Provide the [x, y] coordinate of the cell's center where the given text is located.  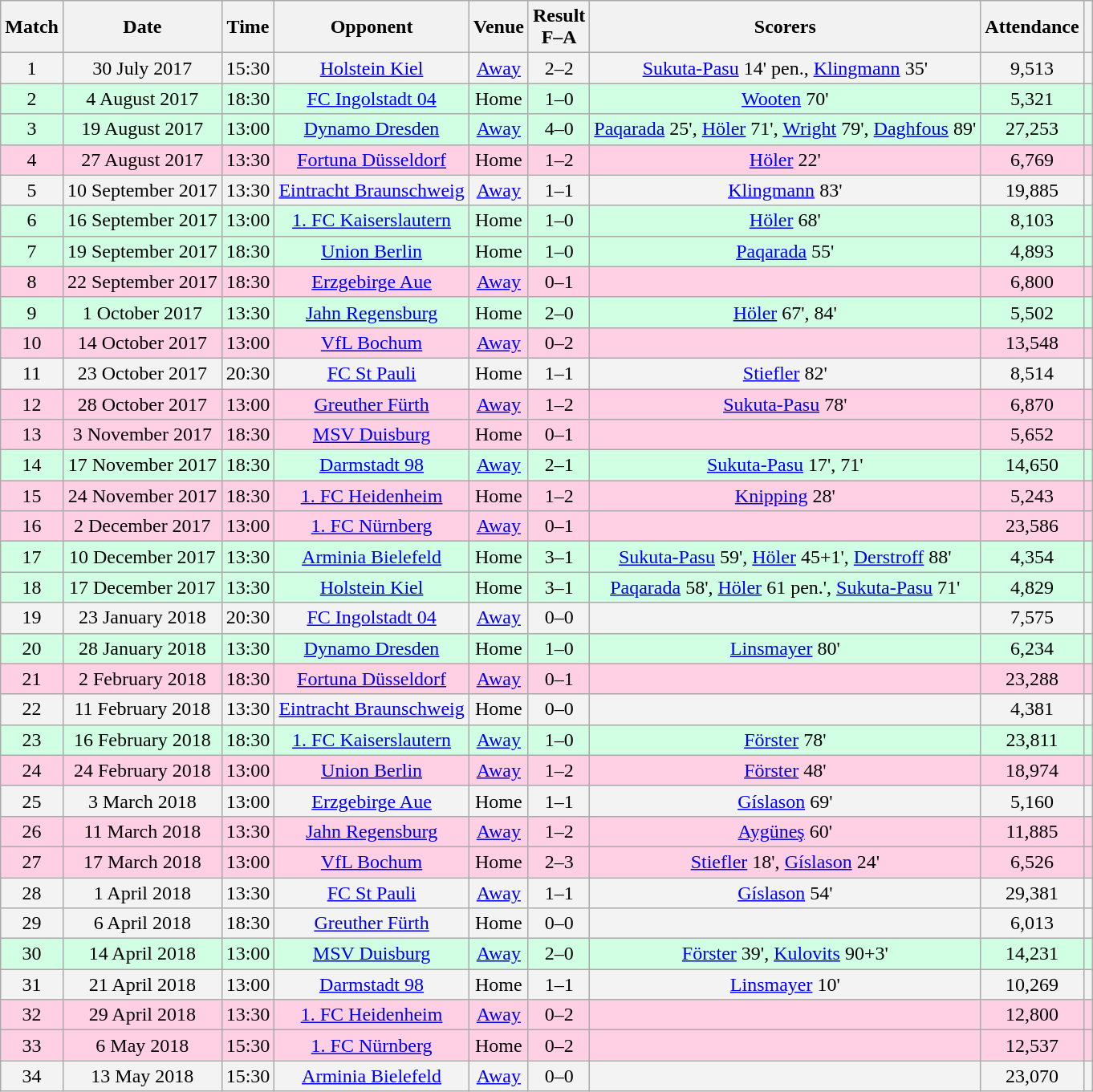
5 [32, 190]
3 November 2017 [142, 435]
24 [32, 770]
Höler 68' [785, 221]
28 October 2017 [142, 404]
6,769 [1032, 160]
10 December 2017 [142, 557]
1 April 2018 [142, 893]
18 [32, 587]
21 [32, 679]
10 [32, 343]
13 [32, 435]
6,526 [1032, 862]
Paqarada 58', Höler 61 pen.', Sukuta-Pasu 71' [785, 587]
5,160 [1032, 801]
27,253 [1032, 129]
Match [32, 27]
14,650 [1032, 465]
Förster 39', Kulovits 90+3' [785, 954]
10 September 2017 [142, 190]
19 [32, 618]
23,811 [1032, 740]
17 [32, 557]
23 October 2017 [142, 373]
2–3 [559, 862]
16 September 2017 [142, 221]
17 November 2017 [142, 465]
5,652 [1032, 435]
12,537 [1032, 1045]
Sukuta-Pasu 78' [785, 404]
17 December 2017 [142, 587]
30 July 2017 [142, 68]
13,548 [1032, 343]
Time [248, 27]
19,885 [1032, 190]
4,381 [1032, 709]
6,234 [1032, 648]
Knipping 28' [785, 496]
29 April 2018 [142, 1015]
8,514 [1032, 373]
27 August 2017 [142, 160]
6 April 2018 [142, 924]
12,800 [1032, 1015]
4 August 2017 [142, 99]
4–0 [559, 129]
12 [32, 404]
23 January 2018 [142, 618]
Scorers [785, 27]
22 [32, 709]
10,269 [1032, 984]
23 [32, 740]
23,288 [1032, 679]
5,243 [1032, 496]
Linsmayer 80' [785, 648]
29 [32, 924]
5,502 [1032, 312]
19 September 2017 [142, 251]
4,354 [1032, 557]
8 [32, 282]
22 September 2017 [142, 282]
23,586 [1032, 526]
Paqarada 55' [785, 251]
30 [32, 954]
Paqarada 25', Höler 71', Wright 79', Daghfous 89' [785, 129]
Gíslason 69' [785, 801]
26 [32, 831]
ResultF–A [559, 27]
13 May 2018 [142, 1076]
Aygüneş 60' [785, 831]
1 [32, 68]
Attendance [1032, 27]
31 [32, 984]
6,013 [1032, 924]
9 [32, 312]
14,231 [1032, 954]
1 October 2017 [142, 312]
Date [142, 27]
Gíslason 54' [785, 893]
6 [32, 221]
Sukuta-Pasu 14' pen., Klingmann 35' [785, 68]
19 August 2017 [142, 129]
Förster 78' [785, 740]
Stiefler 82' [785, 373]
9,513 [1032, 68]
28 [32, 893]
6,800 [1032, 282]
2–1 [559, 465]
Linsmayer 10' [785, 984]
4,893 [1032, 251]
33 [32, 1045]
34 [32, 1076]
11 March 2018 [142, 831]
5,321 [1032, 99]
24 November 2017 [142, 496]
24 February 2018 [142, 770]
11,885 [1032, 831]
23,070 [1032, 1076]
17 March 2018 [142, 862]
Wooten 70' [785, 99]
3 [32, 129]
14 October 2017 [142, 343]
4,829 [1032, 587]
Sukuta-Pasu 59', Höler 45+1', Derstroff 88' [785, 557]
2 February 2018 [142, 679]
6 May 2018 [142, 1045]
11 February 2018 [142, 709]
16 [32, 526]
2 December 2017 [142, 526]
28 January 2018 [142, 648]
7,575 [1032, 618]
Venue [498, 27]
Höler 67', 84' [785, 312]
6,870 [1032, 404]
Sukuta-Pasu 17', 71' [785, 465]
27 [32, 862]
8,103 [1032, 221]
11 [32, 373]
15 [32, 496]
32 [32, 1015]
Klingmann 83' [785, 190]
7 [32, 251]
Förster 48' [785, 770]
2–2 [559, 68]
20 [32, 648]
4 [32, 160]
14 [32, 465]
Stiefler 18', Gíslason 24' [785, 862]
16 February 2018 [142, 740]
21 April 2018 [142, 984]
18,974 [1032, 770]
14 April 2018 [142, 954]
25 [32, 801]
Höler 22' [785, 160]
3 March 2018 [142, 801]
2 [32, 99]
29,381 [1032, 893]
Opponent [372, 27]
